Return [x, y] of the center of cell containing provided text 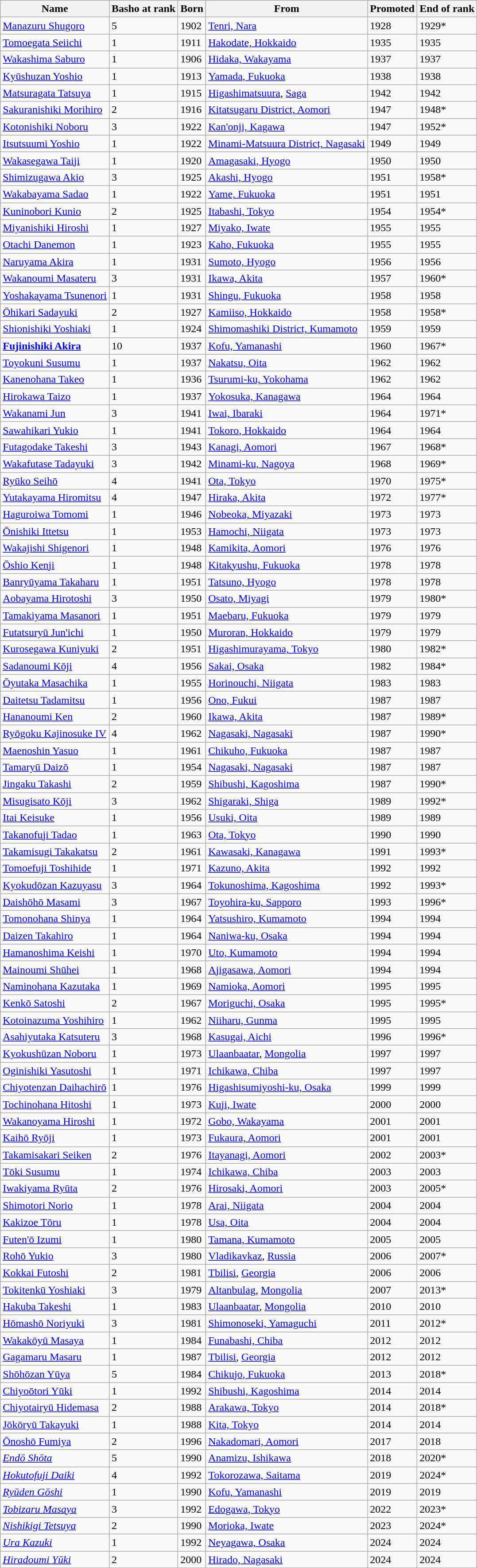
Kawasaki, Kanagawa [287, 852]
Sumoto, Hyogo [287, 262]
1906 [192, 59]
Namioka, Aomori [287, 986]
Higashimurayama, Tokyo [287, 649]
Kotonishiki Noboru [55, 127]
Miyanishiki Hiroshi [55, 228]
Maenoshin Yasuo [55, 751]
Kitakyushu, Fukuoka [287, 565]
Sadanoumi Kōji [55, 666]
Wakashima Saburo [55, 59]
Kuninobori Kunio [55, 211]
Tokitenkū Yoshiaki [55, 1290]
Basho at rank [143, 9]
Kurosegawa Kuniyuki [55, 649]
Osato, Miyagi [287, 599]
1975* [447, 480]
Wakasegawa Taiji [55, 160]
Naruyama Akira [55, 262]
Itayanagi, Aomori [287, 1155]
1982 [392, 666]
Nishikigi Tetsuya [55, 1525]
Tobizaru Masaya [55, 1509]
Ryūden Gōshi [55, 1492]
Edogawa, Tokyo [287, 1509]
Nobeoka, Miyazaki [287, 515]
Haguroiwa Tomomi [55, 515]
Muroran, Hokkaido [287, 632]
1920 [192, 160]
Wakakōyū Masaya [55, 1340]
Tamakiyama Masanori [55, 616]
1984* [447, 666]
Shimotori Norio [55, 1205]
1936 [192, 379]
Naminohana Kazutaka [55, 986]
Ōnishiki Ittetsu [55, 531]
Toyokuni Susumu [55, 363]
2023 [392, 1525]
1982* [447, 649]
Shōhōzan Yūya [55, 1374]
Chiyoōtori Yūki [55, 1391]
Ryōgoku Kajinosuke IV [55, 733]
Wakanoyama Hiroshi [55, 1121]
Wakanami Jun [55, 413]
Hiraka, Akita [287, 498]
Minami-Matsuura District, Nagasaki [287, 143]
Yoshakayama Tsunenori [55, 295]
1992* [447, 801]
Takanofuji Tadao [55, 835]
Yutakayama Hiromitsu [55, 498]
Itai Keisuke [55, 818]
Daitetsu Tadamitsu [55, 700]
Hōmashō Noriyuki [55, 1324]
Nakatsu, Oita [287, 363]
Hokutofuji Daiki [55, 1475]
Maebaru, Fukuoka [287, 616]
Kamikita, Aomori [287, 548]
1960* [447, 279]
Shionishiki Yoshiaki [55, 329]
Kanagi, Aomori [287, 447]
Tokoro, Hokkaido [287, 430]
Tomonohana Shinya [55, 919]
Shimizugawa Akio [55, 177]
Itabashi, Tokyo [287, 211]
Takamisakari Seiken [55, 1155]
Kamiiso, Hokkaido [287, 312]
Hidaka, Wakayama [287, 59]
Futatsuryū Jun'ichi [55, 632]
Shigaraki, Shiga [287, 801]
Vladikavkaz, Russia [287, 1256]
Sakuranishiki Morihiro [55, 110]
1916 [192, 110]
Usa, Oita [287, 1222]
End of rank [447, 9]
Wakafutase Tadayuki [55, 464]
1974 [192, 1172]
Kotoinazuma Yoshihiro [55, 1020]
Sakai, Osaka [287, 666]
1991 [392, 852]
Ōyutaka Masachika [55, 683]
Ōnoshō Fumiya [55, 1441]
1946 [192, 515]
Tomoegata Seiichi [55, 43]
1902 [192, 26]
2013 [392, 1374]
Oginishiki Yasutoshi [55, 1071]
1924 [192, 329]
Takamisugi Takakatsu [55, 852]
Tenri, Nara [287, 26]
2022 [392, 1509]
Chikuho, Fukuoka [287, 751]
Niiharu, Gunma [287, 1020]
Gobo, Wakayama [287, 1121]
Kokkai Futoshi [55, 1273]
Minami-ku, Nagoya [287, 464]
Hamochi, Niigata [287, 531]
1954* [447, 211]
Asahiyutaka Katsuteru [55, 1037]
Tamana, Kumamoto [287, 1239]
Fukaura, Aomori [287, 1138]
2011 [392, 1324]
Funabashi, Chiba [287, 1340]
Miyako, Iwate [287, 228]
Chikujo, Fukuoka [287, 1374]
Tochinohana Hitoshi [55, 1104]
Tsurumi-ku, Yokohama [287, 379]
Higashimatsuura, Saga [287, 93]
2003* [447, 1155]
Arakawa, Tokyo [287, 1408]
Hananoumi Ken [55, 716]
1913 [192, 76]
Hirado, Nagasaki [287, 1559]
Hirosaki, Aomori [287, 1189]
1928 [392, 26]
Kuji, Iwate [287, 1104]
Kenkō Satoshi [55, 1003]
1968* [447, 447]
Kitatsugaru District, Aomori [287, 110]
Kan'onji, Kagawa [287, 127]
Kakizoe Tōru [55, 1222]
Nakadomari, Aomori [287, 1441]
Naniwa-ku, Osaka [287, 936]
Hiradoumi Yūki [55, 1559]
Kyokudōzan Kazuyasu [55, 885]
Higashisumiyoshi-ku, Osaka [287, 1088]
Kanenohana Takeo [55, 379]
Moriguchi, Osaka [287, 1003]
1967* [447, 346]
2007* [447, 1256]
Sawahikari Yukio [55, 430]
Aobayama Hirotoshi [55, 599]
2012* [447, 1324]
2023* [447, 1509]
1989* [447, 716]
Kasugai, Aichi [287, 1037]
1957 [392, 279]
Akashi, Hyogo [287, 177]
1995* [447, 1003]
Tōki Susumu [55, 1172]
Chiyotenzan Daihachirō [55, 1088]
Arai, Niigata [287, 1205]
Usuki, Oita [287, 818]
Ryūko Seihō [55, 480]
1915 [192, 93]
Promoted [392, 9]
Ura Kazuki [55, 1542]
Hirokawa Taizo [55, 396]
Jōkōryū Takayuki [55, 1425]
Yame, Fukuoka [287, 194]
1948* [447, 110]
Wakanoumi Masateru [55, 279]
1963 [192, 835]
Shimonoseki, Yamaguchi [287, 1324]
Chiyotairyū Hidemasa [55, 1408]
Neyagawa, Osaka [287, 1542]
Iwai, Ibaraki [287, 413]
Daishōhō Masami [55, 902]
Hamanoshima Keishi [55, 952]
Yatsushiro, Kumamoto [287, 919]
Endō Shōta [55, 1458]
Kyūshuzan Yoshio [55, 76]
Toyohira-ku, Sapporo [287, 902]
From [287, 9]
10 [143, 346]
Hakuba Takeshi [55, 1307]
Horinouchi, Niigata [287, 683]
Ōhikari Sadayuki [55, 312]
Futen'ō Izumi [55, 1239]
1929* [447, 26]
Tatsuno, Hyogo [287, 582]
Shingu, Fukuoka [287, 295]
Kita, Tokyo [287, 1425]
1943 [192, 447]
Altanbulag, Mongolia [287, 1290]
Misugisato Kōji [55, 801]
Kaho, Fukuoka [287, 245]
Wakajishi Shigenori [55, 548]
Ono, Fukui [287, 700]
Shimomashiki District, Kumamoto [287, 329]
Yokosuka, Kanagawa [287, 396]
1969 [192, 986]
Yamada, Fukuoka [287, 76]
Anamizu, Ishikawa [287, 1458]
Kyokushūzan Noboru [55, 1054]
Kaihō Ryōji [55, 1138]
Otachi Danemon [55, 245]
Rohō Yukio [55, 1256]
Name [55, 9]
Tomoefuji Toshihide [55, 868]
2020* [447, 1458]
Ōshio Kenji [55, 565]
Futagodake Takeshi [55, 447]
Ajigasawa, Aomori [287, 969]
2002 [392, 1155]
2017 [392, 1441]
Fujinishiki Akira [55, 346]
Mainoumi Shūhei [55, 969]
Morioka, Iwate [287, 1525]
1980* [447, 599]
Kazuno, Akita [287, 868]
Manazuru Shugoro [55, 26]
2007 [392, 1290]
1952* [447, 127]
Daizen Takahiro [55, 936]
Banryūyama Takaharu [55, 582]
Matsuragata Tatsuya [55, 93]
Tokunoshima, Kagoshima [287, 885]
Jingaku Takashi [55, 784]
Amagasaki, Hyogo [287, 160]
Tamaryū Daizō [55, 767]
Born [192, 9]
1923 [192, 245]
Hakodate, Hokkaido [287, 43]
Uto, Kumamoto [287, 952]
1911 [192, 43]
Tokorozawa, Saitama [287, 1475]
2005* [447, 1189]
1977* [447, 498]
Itsutsuumi Yoshio [55, 143]
Wakabayama Sadao [55, 194]
1953 [192, 531]
1969* [447, 464]
2013* [447, 1290]
1971* [447, 413]
1993 [392, 902]
Gagamaru Masaru [55, 1357]
Iwakiyama Ryūta [55, 1189]
